Scan for the cell matching the given text and deliver its [x, y] coordinate at center. 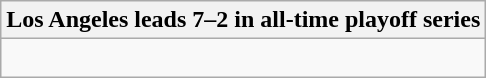
Los Angeles leads 7–2 in all-time playoff series [244, 20]
